Find where the given text appears and provide that cell's center as (x, y) coordinate. 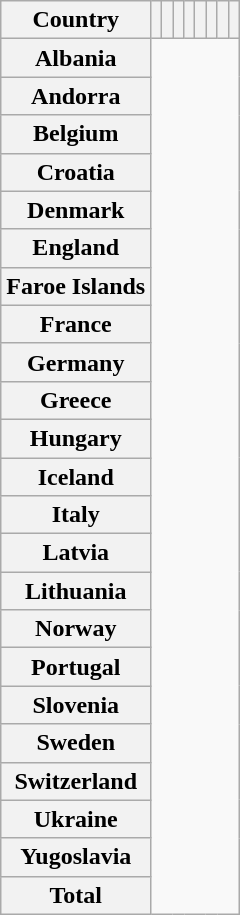
Italy (76, 515)
Croatia (76, 172)
England (76, 248)
Iceland (76, 477)
Germany (76, 362)
France (76, 324)
Country (76, 20)
Denmark (76, 210)
Lithuania (76, 591)
Greece (76, 400)
Latvia (76, 553)
Andorra (76, 96)
Ukraine (76, 819)
Norway (76, 629)
Portugal (76, 667)
Yugoslavia (76, 857)
Albania (76, 58)
Hungary (76, 438)
Slovenia (76, 705)
Total (76, 895)
Sweden (76, 743)
Belgium (76, 134)
Faroe Islands (76, 286)
Switzerland (76, 781)
